Determine the [X, Y] coordinate at the center of the cell enclosing the given text.  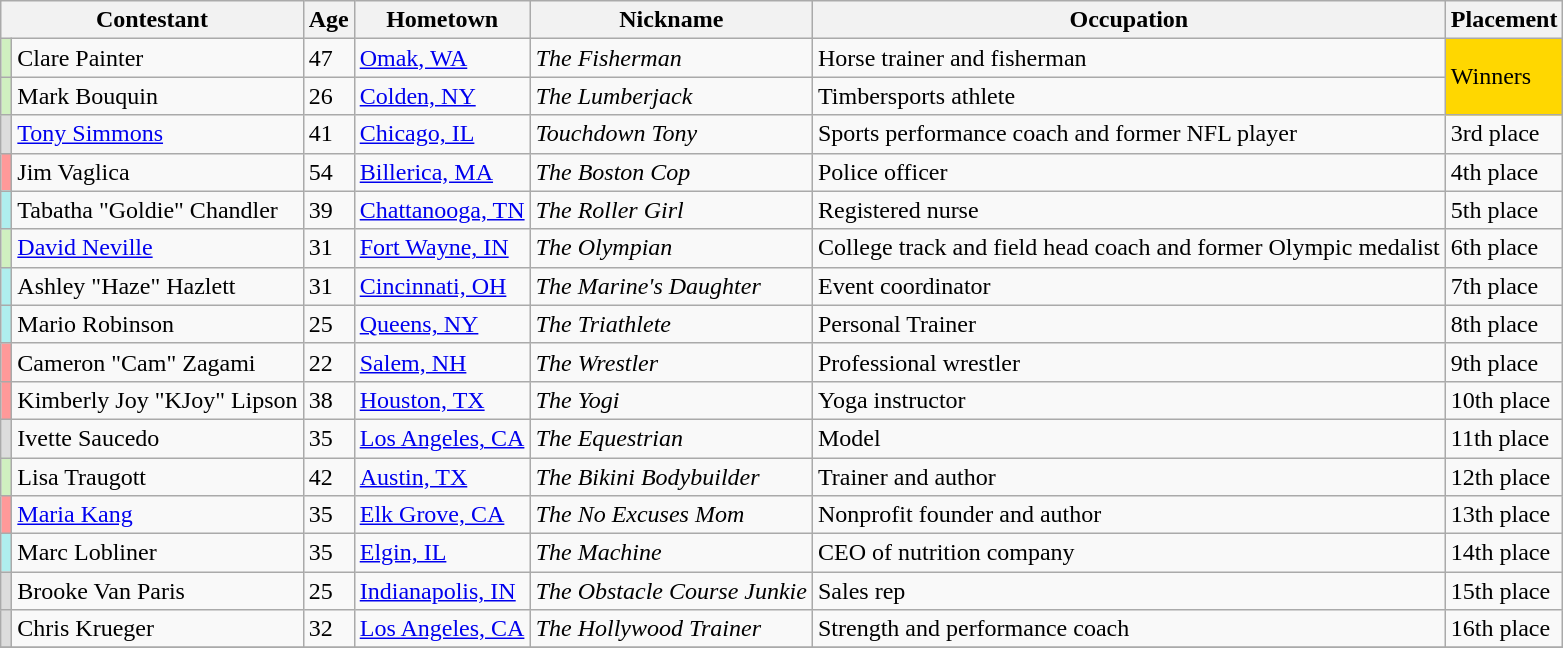
9th place [1504, 362]
54 [328, 172]
26 [328, 96]
Event coordinator [1128, 286]
The Obstacle Course Junkie [671, 591]
The Boston Cop [671, 172]
14th place [1504, 553]
39 [328, 210]
42 [328, 477]
38 [328, 400]
Houston, TX [442, 400]
Brooke Van Paris [158, 591]
Tabatha "Goldie" Chandler [158, 210]
Chicago, IL [442, 134]
CEO of nutrition company [1128, 553]
7th place [1504, 286]
The Lumberjack [671, 96]
Billerica, MA [442, 172]
Strength and performance coach [1128, 629]
12th place [1504, 477]
Sports performance coach and former NFL player [1128, 134]
Cameron "Cam" Zagami [158, 362]
8th place [1504, 324]
Ivette Saucedo [158, 438]
The Yogi [671, 400]
The Bikini Bodybuilder [671, 477]
Trainer and author [1128, 477]
Maria Kang [158, 515]
The Machine [671, 553]
Elk Grove, CA [442, 515]
Salem, NH [442, 362]
Mario Robinson [158, 324]
The Triathlete [671, 324]
Elgin, IL [442, 553]
Horse trainer and fisherman [1128, 58]
The Olympian [671, 248]
10th place [1504, 400]
The Marine's Daughter [671, 286]
Registered nurse [1128, 210]
Winners [1504, 77]
16th place [1504, 629]
Police officer [1128, 172]
Chattanooga, TN [442, 210]
Touchdown Tony [671, 134]
Hometown [442, 20]
Jim Vaglica [158, 172]
David Neville [158, 248]
The Equestrian [671, 438]
3rd place [1504, 134]
Ashley "Haze" Hazlett [158, 286]
Nonprofit founder and author [1128, 515]
Lisa Traugott [158, 477]
Colden, NY [442, 96]
Clare Painter [158, 58]
Placement [1504, 20]
The Wrestler [671, 362]
Tony Simmons [158, 134]
Chris Krueger [158, 629]
The Roller Girl [671, 210]
Indianapolis, IN [442, 591]
4th place [1504, 172]
Marc Lobliner [158, 553]
15th place [1504, 591]
5th place [1504, 210]
11th place [1504, 438]
Model [1128, 438]
Personal Trainer [1128, 324]
The No Excuses Mom [671, 515]
47 [328, 58]
The Hollywood Trainer [671, 629]
Fort Wayne, IN [442, 248]
Austin, TX [442, 477]
Professional wrestler [1128, 362]
22 [328, 362]
Omak, WA [442, 58]
Nickname [671, 20]
13th place [1504, 515]
6th place [1504, 248]
Kimberly Joy "KJoy" Lipson [158, 400]
Cincinnati, OH [442, 286]
The Fisherman [671, 58]
Age [328, 20]
Sales rep [1128, 591]
Yoga instructor [1128, 400]
Queens, NY [442, 324]
32 [328, 629]
41 [328, 134]
Contestant [152, 20]
Mark Bouquin [158, 96]
Timbersports athlete [1128, 96]
Occupation [1128, 20]
College track and field head coach and former Olympic medalist [1128, 248]
